Return the (x, y) coordinate for the center point of the cell that contains the specified text.  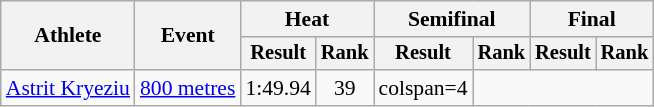
Heat (306, 19)
800 metres (188, 88)
Astrit Kryeziu (68, 88)
colspan=4 (424, 88)
Athlete (68, 36)
Semifinal (452, 19)
39 (345, 88)
Final (592, 19)
1:49.94 (278, 88)
Event (188, 36)
